Scan for the cell matching the given text and deliver its (x, y) coordinate at center. 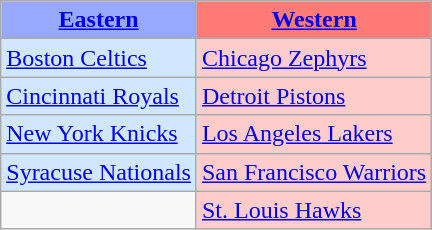
New York Knicks (99, 134)
Eastern (99, 20)
Detroit Pistons (314, 96)
Western (314, 20)
San Francisco Warriors (314, 172)
Chicago Zephyrs (314, 58)
St. Louis Hawks (314, 210)
Los Angeles Lakers (314, 134)
Syracuse Nationals (99, 172)
Boston Celtics (99, 58)
Cincinnati Royals (99, 96)
